Locate the cell with the specified text and output its [x, y] center coordinate. 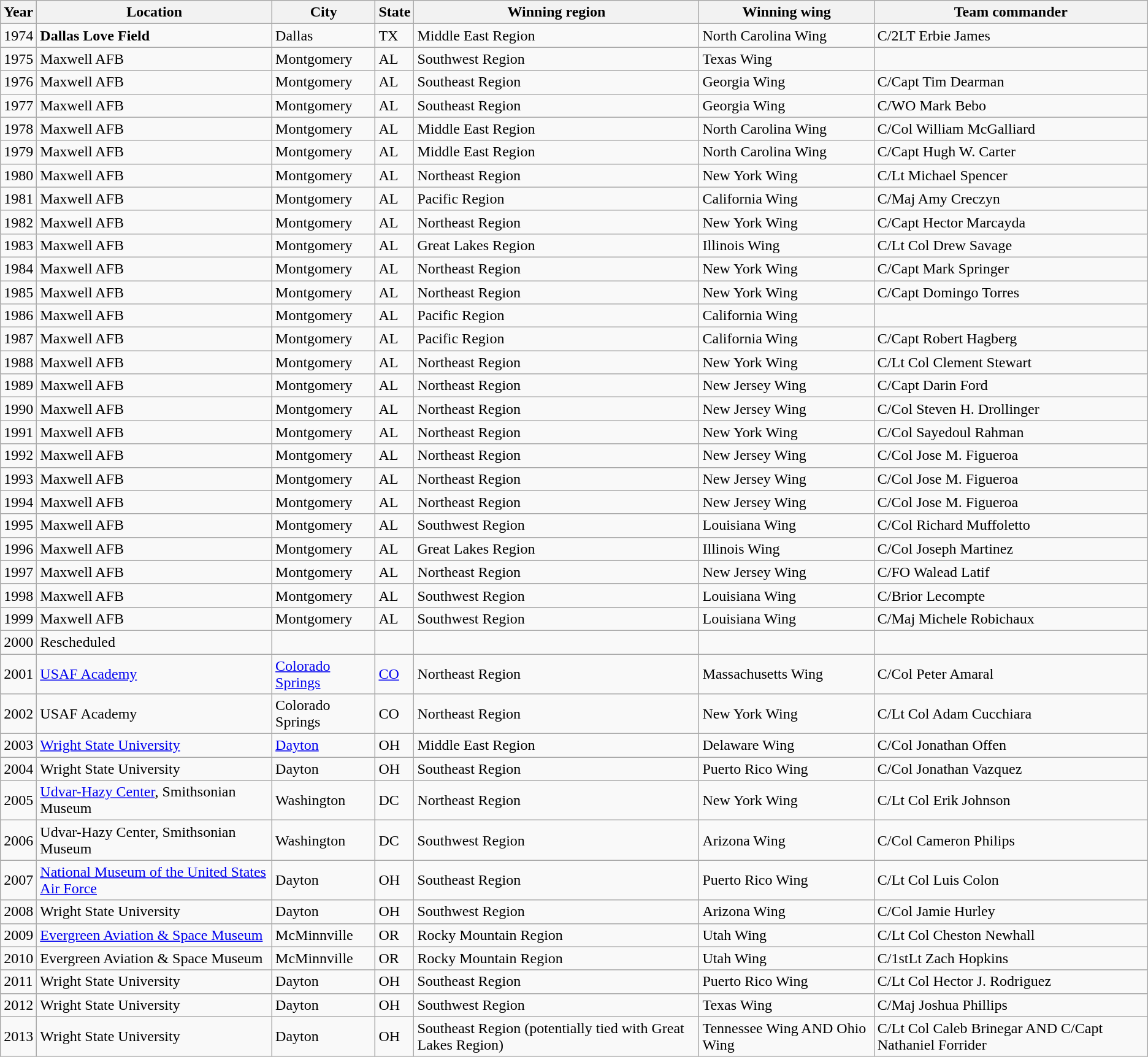
Team commander [1011, 12]
1986 [18, 316]
C/Lt Col Clement Stewart [1011, 362]
C/Capt Tim Dearman [1011, 82]
C/Capt Hector Marcayda [1011, 222]
Dallas [324, 36]
C/Lt Col Caleb Brinegar AND C/Capt Nathaniel Forrider [1011, 1036]
1998 [18, 595]
2001 [18, 673]
2007 [18, 880]
1976 [18, 82]
C/Col Sayedoul Rahman [1011, 432]
C/Lt Col Cheston Newhall [1011, 935]
2006 [18, 840]
1974 [18, 36]
1975 [18, 59]
Winning wing [786, 12]
1989 [18, 386]
C/Brior Lecompte [1011, 595]
2011 [18, 982]
1980 [18, 175]
1979 [18, 152]
C/Capt Hugh W. Carter [1011, 152]
1995 [18, 525]
C/Capt Mark Springer [1011, 269]
C/Col Joseph Martinez [1011, 549]
Year [18, 12]
C/Col Steven H. Drollinger [1011, 409]
1992 [18, 456]
C/Col Cameron Philips [1011, 840]
1991 [18, 432]
State [395, 12]
1982 [18, 222]
1977 [18, 105]
1983 [18, 245]
1994 [18, 502]
C/Col William McGalliard [1011, 129]
Dallas Love Field [155, 36]
2008 [18, 912]
1987 [18, 339]
Winning region [557, 12]
C/1stLt Zach Hopkins [1011, 958]
C/Lt Col Luis Colon [1011, 880]
1984 [18, 269]
1997 [18, 572]
1978 [18, 129]
C/Col Jonathan Vazquez [1011, 769]
2003 [18, 746]
2012 [18, 1005]
City [324, 12]
Delaware Wing [786, 746]
C/Capt Domingo Torres [1011, 292]
C/2LT Erbie James [1011, 36]
C/Lt Col Hector J. Rodriguez [1011, 982]
C/Col Richard Muffoletto [1011, 525]
C/Capt Robert Hagberg [1011, 339]
2000 [18, 642]
C/WO Mark Bebo [1011, 105]
1981 [18, 199]
C/Lt Col Drew Savage [1011, 245]
C/FO Walead Latif [1011, 572]
C/Maj Michele Robichaux [1011, 619]
1988 [18, 362]
2002 [18, 714]
2009 [18, 935]
2005 [18, 801]
1996 [18, 549]
Southeast Region (potentially tied with Great Lakes Region) [557, 1036]
2010 [18, 958]
C/Maj Amy Creczyn [1011, 199]
2004 [18, 769]
1999 [18, 619]
Massachusetts Wing [786, 673]
C/Col Jonathan Offen [1011, 746]
Tennessee Wing AND Ohio Wing [786, 1036]
National Museum of the United States Air Force [155, 880]
C/Col Peter Amaral [1011, 673]
C/Lt Col Erik Johnson [1011, 801]
Rescheduled [155, 642]
1993 [18, 479]
C/Col Jamie Hurley [1011, 912]
TX [395, 36]
C/Lt Col Adam Cucchiara [1011, 714]
1985 [18, 292]
2013 [18, 1036]
Location [155, 12]
C/Maj Joshua Phillips [1011, 1005]
1990 [18, 409]
C/Capt Darin Ford [1011, 386]
C/Lt Michael Spencer [1011, 175]
